Locate the cell with the specified text and output its [X, Y] center coordinate. 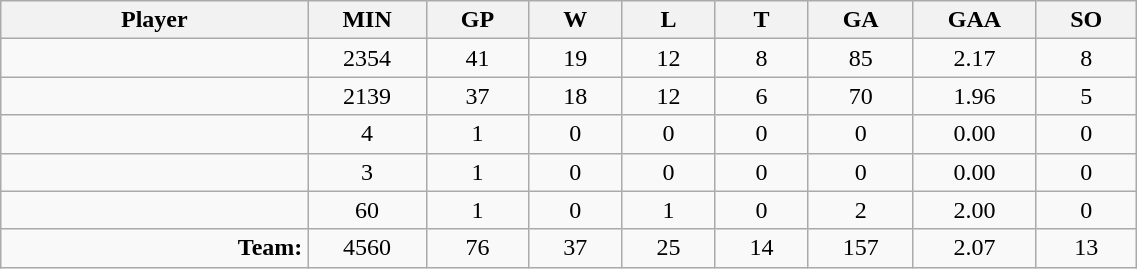
19 [576, 58]
25 [668, 248]
Player [154, 20]
MIN [367, 20]
157 [860, 248]
70 [860, 96]
2354 [367, 58]
T [762, 20]
18 [576, 96]
3 [367, 172]
2.17 [974, 58]
14 [762, 248]
2139 [367, 96]
GA [860, 20]
6 [762, 96]
2.00 [974, 210]
60 [367, 210]
1.96 [974, 96]
4560 [367, 248]
W [576, 20]
5 [1086, 96]
76 [477, 248]
GAA [974, 20]
2.07 [974, 248]
Team: [154, 248]
L [668, 20]
13 [1086, 248]
85 [860, 58]
4 [367, 134]
41 [477, 58]
SO [1086, 20]
2 [860, 210]
GP [477, 20]
